Provide the [X, Y] coordinate of the cell's center where the given text is located.  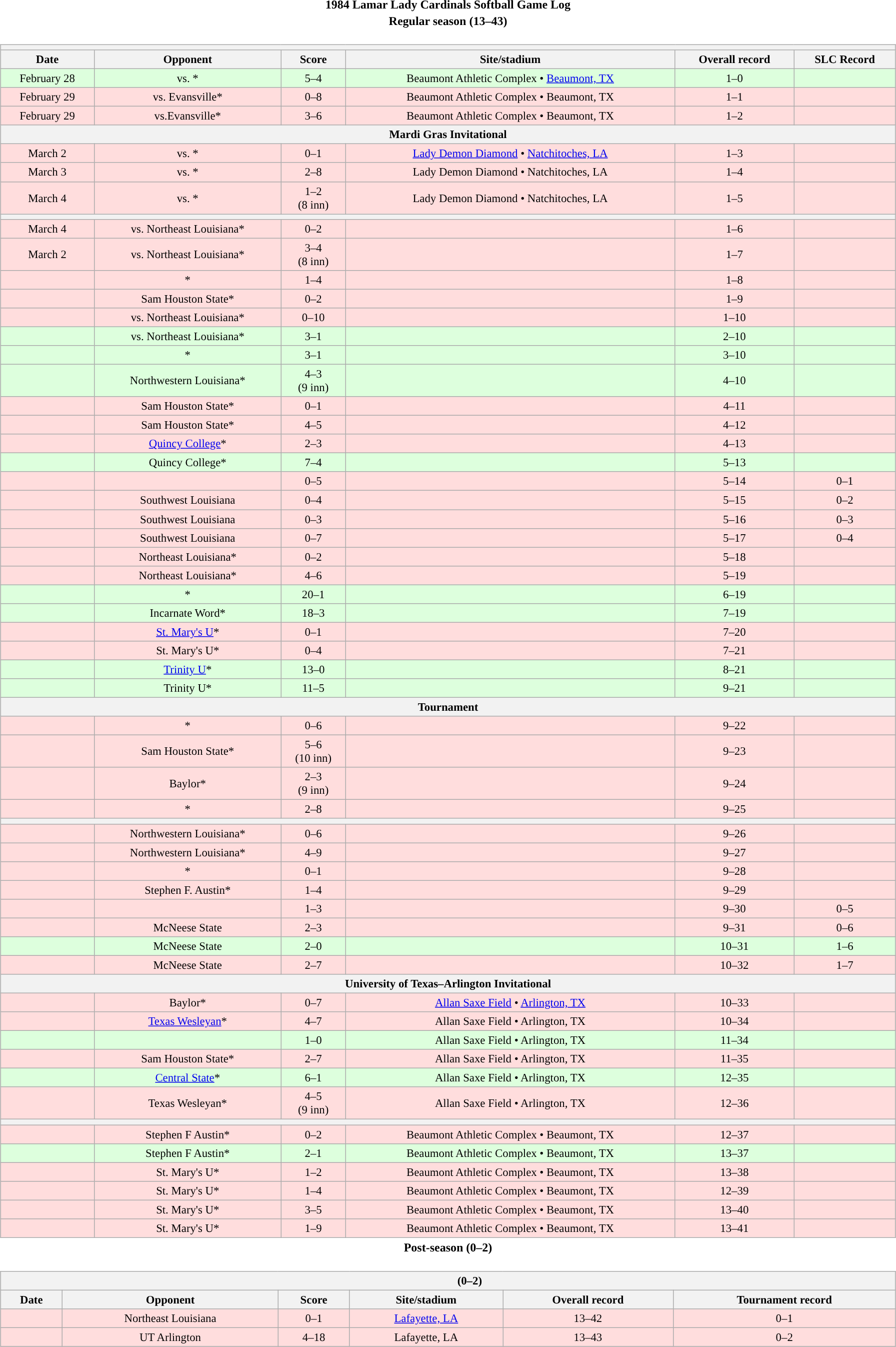
4–3(9 inn) [313, 380]
9–28 [734, 871]
9–30 [734, 908]
9–22 [734, 726]
March 3 [47, 172]
4–7 [313, 1021]
6–19 [734, 594]
February 28 [47, 78]
10–32 [734, 965]
3–10 [734, 355]
13–43 [588, 1337]
4–12 [734, 425]
1–10 [734, 318]
SLC Record [845, 60]
9–24 [734, 783]
0–8 [313, 97]
13–41 [734, 1228]
3–6 [313, 116]
5–15 [734, 500]
5–18 [734, 557]
2–3(9 inn) [313, 783]
12–37 [734, 1134]
13–42 [588, 1318]
5–6(10 inn) [313, 751]
vs.Evansville* [187, 116]
4–5 [313, 425]
8–21 [734, 669]
4–18 [314, 1337]
12–39 [734, 1190]
11–5 [313, 688]
2–0 [313, 946]
9–27 [734, 852]
Central State* [187, 1078]
7–21 [734, 651]
1–1 [734, 97]
2–1 [313, 1153]
9–21 [734, 688]
5–16 [734, 519]
9–25 [734, 809]
Northeast Louisiana [170, 1318]
10–33 [734, 1002]
13–37 [734, 1153]
18–3 [313, 613]
5–4 [313, 78]
Tournament [448, 707]
5–17 [734, 538]
Mardi Gras Invitational [448, 135]
9–29 [734, 890]
11–34 [734, 1040]
3–5 [313, 1209]
12–35 [734, 1078]
Incarnate Word* [187, 613]
10–31 [734, 946]
5–19 [734, 575]
6–1 [313, 1078]
7–4 [313, 463]
Tournament record [784, 1299]
13–40 [734, 1209]
1–8 [734, 280]
9–31 [734, 927]
12–36 [734, 1103]
2–10 [734, 336]
9–23 [734, 751]
3–4(8 inn) [313, 254]
5–14 [734, 481]
0–10 [313, 318]
4–13 [734, 444]
10–34 [734, 1021]
vs. Evansville* [187, 97]
University of Texas–Arlington Invitational [448, 984]
7–19 [734, 613]
4–11 [734, 406]
4–10 [734, 380]
4–6 [313, 575]
1–5 [734, 198]
1–2(8 inn) [313, 198]
20–1 [313, 594]
4–9 [313, 852]
7–20 [734, 632]
9–26 [734, 833]
5–13 [734, 463]
(0–2) [448, 1281]
13–38 [734, 1172]
13–0 [313, 669]
UT Arlington [170, 1337]
11–35 [734, 1059]
4–5(9 inn) [313, 1103]
Stephen F. Austin* [187, 890]
